Search for the cell housing the specified text and yield its [x, y] center coordinate. 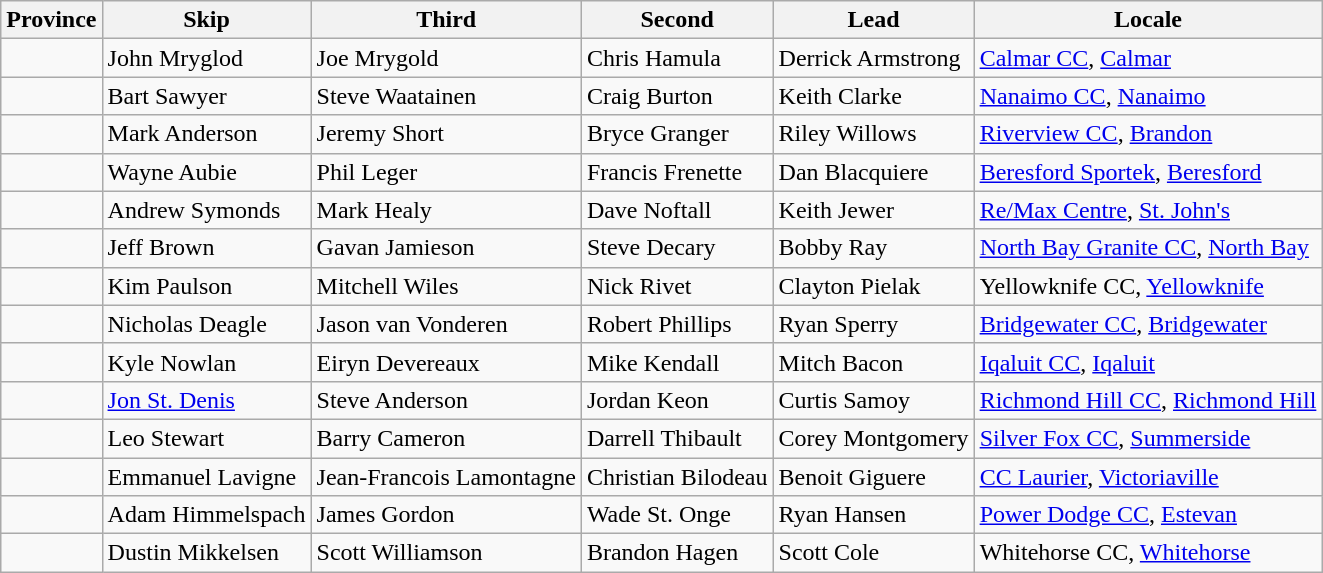
Beresford Sportek, Beresford [1148, 172]
Barry Cameron [446, 438]
Jon St. Denis [206, 400]
Adam Himmelspach [206, 515]
Nanaimo CC, Nanaimo [1148, 96]
Jason van Vonderen [446, 324]
Second [677, 20]
Mitch Bacon [874, 362]
Mitchell Wiles [446, 286]
Derrick Armstrong [874, 58]
Curtis Samoy [874, 400]
Craig Burton [677, 96]
Riley Willows [874, 134]
Whitehorse CC, Whitehorse [1148, 553]
Christian Bilodeau [677, 477]
North Bay Granite CC, North Bay [1148, 248]
Third [446, 20]
Power Dodge CC, Estevan [1148, 515]
Re/Max Centre, St. John's [1148, 210]
Mark Healy [446, 210]
Steve Anderson [446, 400]
Scott Cole [874, 553]
Emmanuel Lavigne [206, 477]
James Gordon [446, 515]
Bart Sawyer [206, 96]
Keith Clarke [874, 96]
Joe Mrygold [446, 58]
Eiryn Devereaux [446, 362]
Steve Waatainen [446, 96]
John Mryglod [206, 58]
Leo Stewart [206, 438]
Dan Blacquiere [874, 172]
Kyle Nowlan [206, 362]
Mark Anderson [206, 134]
Robert Phillips [677, 324]
Wade St. Onge [677, 515]
Andrew Symonds [206, 210]
Iqaluit CC, Iqaluit [1148, 362]
Brandon Hagen [677, 553]
Jeremy Short [446, 134]
CC Laurier, Victoriaville [1148, 477]
Scott Williamson [446, 553]
Silver Fox CC, Summerside [1148, 438]
Jeff Brown [206, 248]
Phil Leger [446, 172]
Keith Jewer [874, 210]
Benoit Giguere [874, 477]
Skip [206, 20]
Bridgewater CC, Bridgewater [1148, 324]
Dave Noftall [677, 210]
Jean-Francois Lamontagne [446, 477]
Mike Kendall [677, 362]
Yellowknife CC, Yellowknife [1148, 286]
Nicholas Deagle [206, 324]
Nick Rivet [677, 286]
Lead [874, 20]
Wayne Aubie [206, 172]
Dustin Mikkelsen [206, 553]
Province [52, 20]
Bryce Granger [677, 134]
Calmar CC, Calmar [1148, 58]
Steve Decary [677, 248]
Francis Frenette [677, 172]
Richmond Hill CC, Richmond Hill [1148, 400]
Clayton Pielak [874, 286]
Bobby Ray [874, 248]
Riverview CC, Brandon [1148, 134]
Locale [1148, 20]
Ryan Hansen [874, 515]
Ryan Sperry [874, 324]
Kim Paulson [206, 286]
Chris Hamula [677, 58]
Corey Montgomery [874, 438]
Gavan Jamieson [446, 248]
Jordan Keon [677, 400]
Darrell Thibault [677, 438]
